Capture the cell that displays the provided text and extract its (x, y) central coordinate. 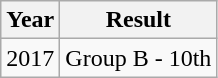
Result (138, 20)
2017 (30, 58)
Year (30, 20)
Group B - 10th (138, 58)
